Provide the (x, y) coordinate of the cell's center where the given text is located.  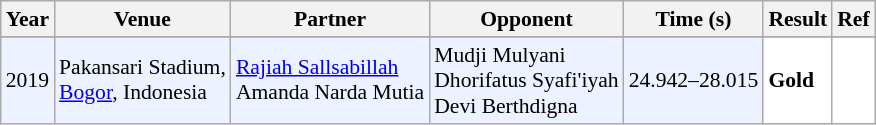
Rajiah Sallsabillah Amanda Narda Mutia (330, 80)
Result (798, 19)
Year (28, 19)
24.942–28.015 (694, 80)
2019 (28, 80)
Ref (853, 19)
Mudji Mulyani Dhorifatus Syafi'iyah Devi Berthdigna (526, 80)
Partner (330, 19)
Pakansari Stadium, Bogor, Indonesia (142, 80)
Gold (798, 80)
Opponent (526, 19)
Time (s) (694, 19)
Venue (142, 19)
